Determine the (x, y) coordinate at the center of the cell enclosing the given text.  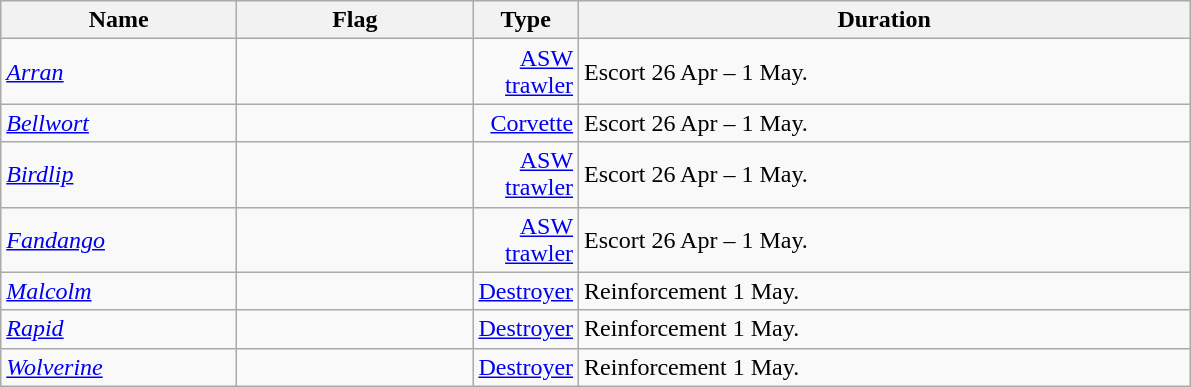
Arran (119, 72)
Malcolm (119, 291)
Duration (884, 20)
Rapid (119, 329)
Birdlip (119, 174)
Type (526, 20)
Flag (355, 20)
Fandango (119, 240)
Bellwort (119, 123)
Corvette (526, 123)
Wolverine (119, 367)
Name (119, 20)
